Find where the given text appears and provide that cell's center as (X, Y) coordinate. 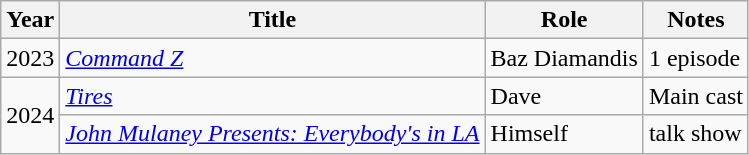
1 episode (696, 58)
Command Z (272, 58)
Baz Diamandis (564, 58)
Dave (564, 96)
Title (272, 20)
Role (564, 20)
John Mulaney Presents: Everybody's in LA (272, 134)
Year (30, 20)
talk show (696, 134)
Main cast (696, 96)
Notes (696, 20)
2023 (30, 58)
Tires (272, 96)
2024 (30, 115)
Himself (564, 134)
